Return the [X, Y] coordinate for the center point of the cell that contains the specified text.  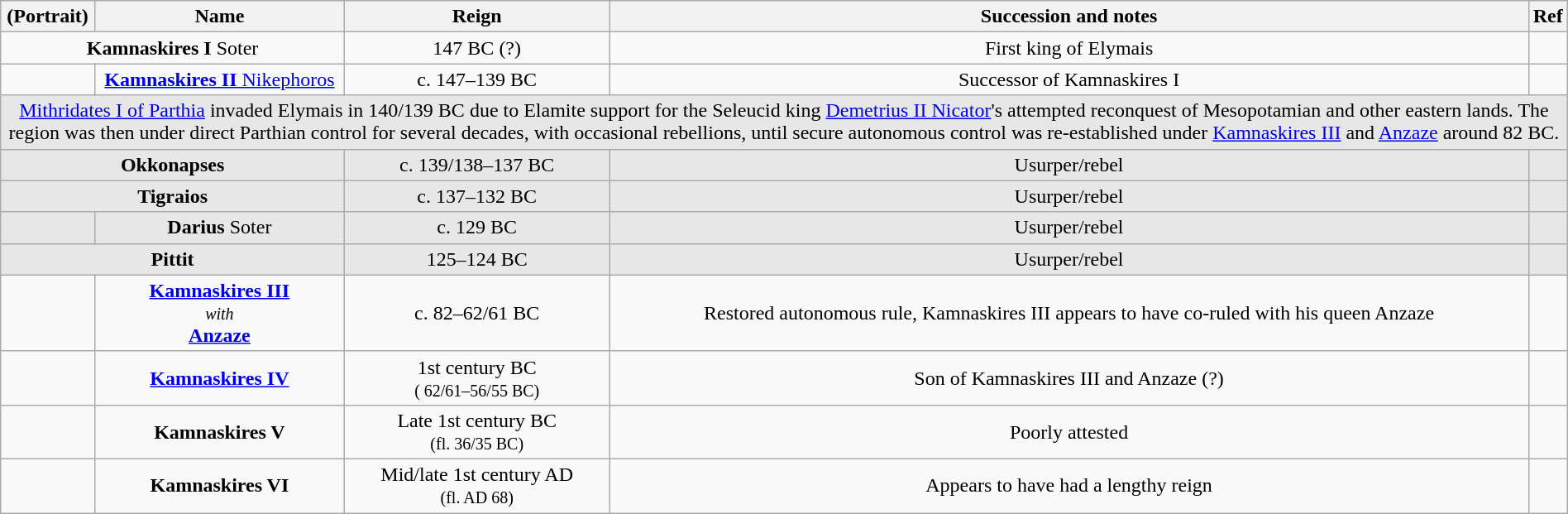
c. 82–62/61 BC [476, 313]
c. 129 BC [476, 228]
125–124 BC [476, 259]
Reign [476, 17]
c. 147–139 BC [476, 79]
Succession and notes [1068, 17]
(Portrait) [48, 17]
1st century BC( 62/61–56/55 BC) [476, 377]
c. 139/138–137 BC [476, 165]
Pittit [173, 259]
Kamnaskires I Soter [173, 48]
Mid/late 1st century AD(fl. AD 68) [476, 485]
Son of Kamnaskires III and Anzaze (?) [1068, 377]
Darius Soter [219, 228]
Restored autonomous rule, Kamnaskires III appears to have co-ruled with his queen Anzaze [1068, 313]
Kamnaskires IIIwithAnzaze [219, 313]
Ref [1548, 17]
Kamnaskires II Nikephoros [219, 79]
c. 137–132 BC [476, 196]
Kamnaskires VI [219, 485]
Kamnaskires V [219, 432]
147 BC (?) [476, 48]
Okkonapses [173, 165]
Tigraios [173, 196]
First king of Elymais [1068, 48]
Successor of Kamnaskires I [1068, 79]
Name [219, 17]
Poorly attested [1068, 432]
Late 1st century BC(fl. 36/35 BC) [476, 432]
Kamnaskires IV [219, 377]
Appears to have had a lengthy reign [1068, 485]
